Locate the cell with the specified text and output its [x, y] center coordinate. 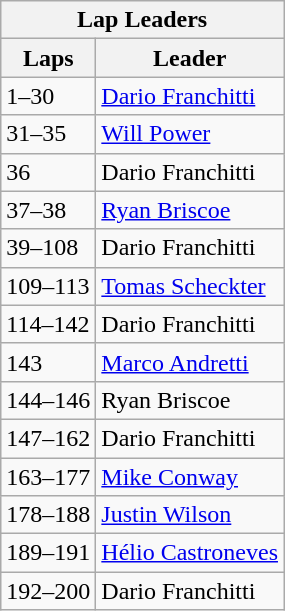
109–113 [48, 286]
143 [48, 362]
Laps [48, 58]
Will Power [190, 134]
144–146 [48, 400]
114–142 [48, 324]
163–177 [48, 477]
1–30 [48, 96]
Tomas Scheckter [190, 286]
39–108 [48, 248]
37–38 [48, 210]
31–35 [48, 134]
178–188 [48, 515]
Leader [190, 58]
36 [48, 172]
Mike Conway [190, 477]
Marco Andretti [190, 362]
Justin Wilson [190, 515]
Hélio Castroneves [190, 553]
192–200 [48, 591]
147–162 [48, 438]
189–191 [48, 553]
Lap Leaders [142, 20]
